Pinpoint the cell where the given text exists, returning its [X, Y] midpoint coordinate. 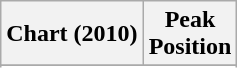
Chart (2010) [72, 34]
PeakPosition [190, 34]
